Extract the (x, y) coordinate from the center of the cell holding the provided text.  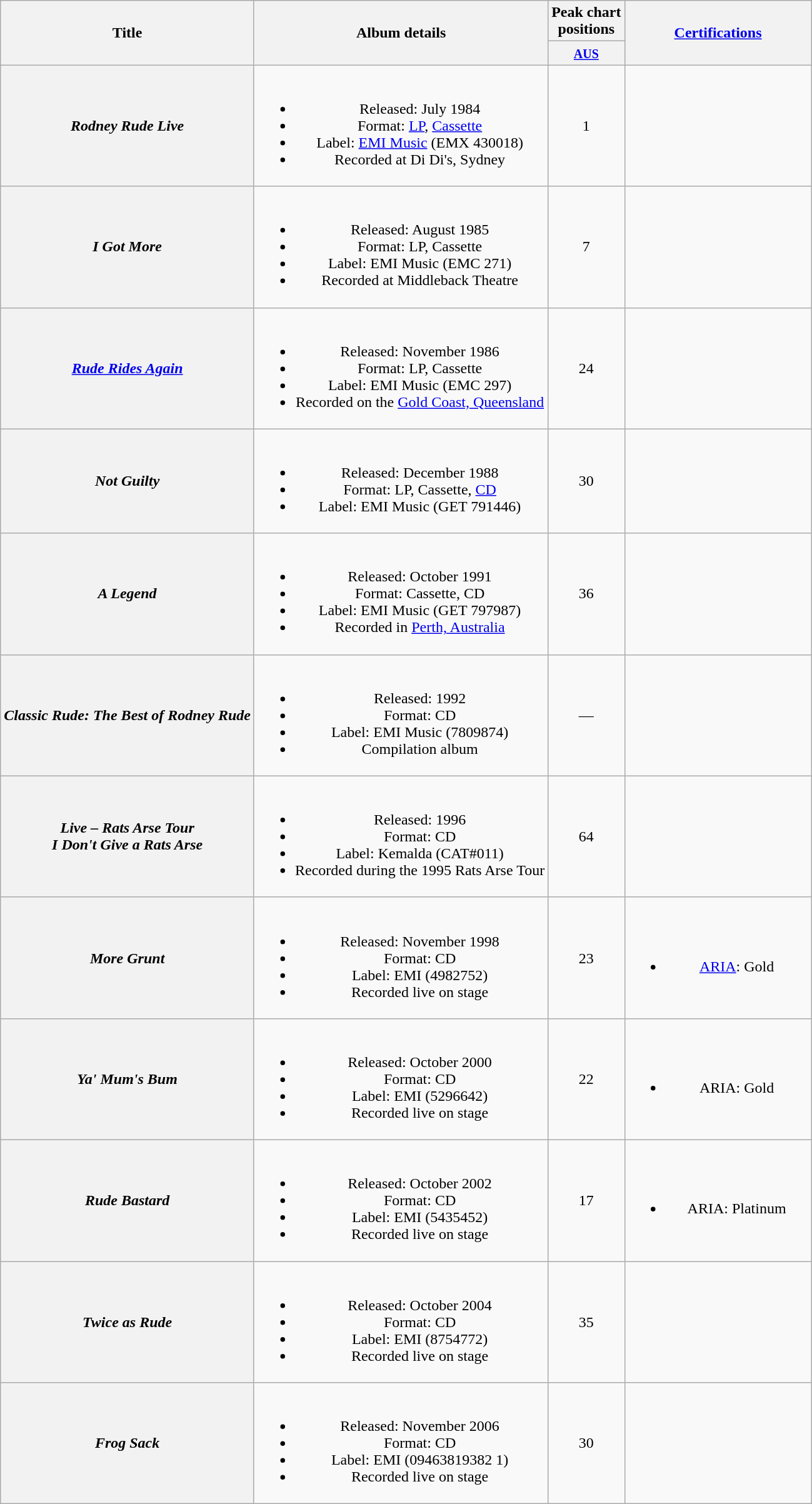
1 (586, 126)
36 (586, 594)
Peak chartpositions (586, 21)
Rodney Rude Live (128, 126)
Released: October 2000Format: CDLabel: EMI (5296642)Recorded live on stage (401, 1079)
Certifications (718, 33)
35 (586, 1322)
Released: October 2002Format: CDLabel: EMI (5435452)Recorded live on stage (401, 1200)
22 (586, 1079)
AUS (586, 53)
Released: August 1985Format: LP, CassetteLabel: EMI Music (EMC 271)Recorded at Middleback Theatre (401, 247)
Live – Rats Arse Tour I Don't Give a Rats Arse (128, 836)
17 (586, 1200)
Released: July 1984Format: LP, CassetteLabel: EMI Music (EMX 430018)Recorded at Di Di's, Sydney (401, 126)
64 (586, 836)
Released: November 2006Format: CDLabel: EMI (09463819382 1)Recorded live on stage (401, 1443)
Released: 1992Format: CDLabel: EMI Music (7809874)Compilation album (401, 715)
Album details (401, 33)
ARIA: Platinum (718, 1200)
Classic Rude: The Best of Rodney Rude (128, 715)
Not Guilty (128, 481)
Title (128, 33)
Frog Sack (128, 1443)
Rude Bastard (128, 1200)
Released: December 1988Format: LP, Cassette, CDLabel: EMI Music (GET 791446) (401, 481)
Released: October 2004Format: CDLabel: EMI (8754772)Recorded live on stage (401, 1322)
Released: November 1998Format: CDLabel: EMI (4982752)Recorded live on stage (401, 958)
— (586, 715)
23 (586, 958)
Rude Rides Again (128, 368)
Released: October 1991Format: Cassette, CDLabel: EMI Music (GET 797987)Recorded in Perth, Australia (401, 594)
24 (586, 368)
A Legend (128, 594)
7 (586, 247)
Released: 1996Format: CDLabel: Kemalda (CAT#011)Recorded during the 1995 Rats Arse Tour (401, 836)
More Grunt (128, 958)
Released: November 1986Format: LP, CassetteLabel: EMI Music (EMC 297)Recorded on the Gold Coast, Queensland (401, 368)
Ya' Mum's Bum (128, 1079)
I Got More (128, 247)
Twice as Rude (128, 1322)
